Extract the [X, Y] coordinate from the center of the cell holding the provided text.  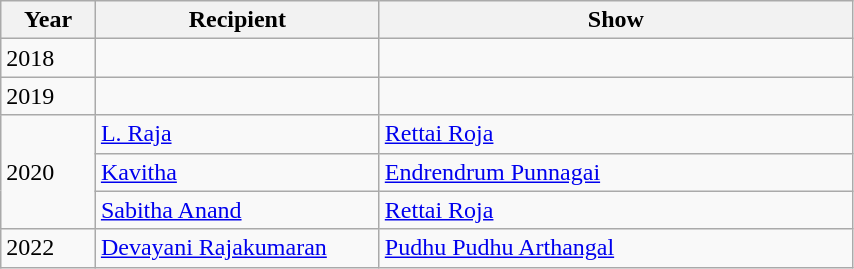
Recipient [237, 20]
2020 [48, 172]
Endrendrum Punnagai [616, 172]
2019 [48, 96]
Sabitha Anand [237, 210]
2022 [48, 248]
2018 [48, 58]
Kavitha [237, 172]
Show [616, 20]
Pudhu Pudhu Arthangal [616, 248]
Year [48, 20]
L. Raja [237, 134]
Devayani Rajakumaran [237, 248]
